Scan for the cell matching the given text and deliver its (x, y) coordinate at center. 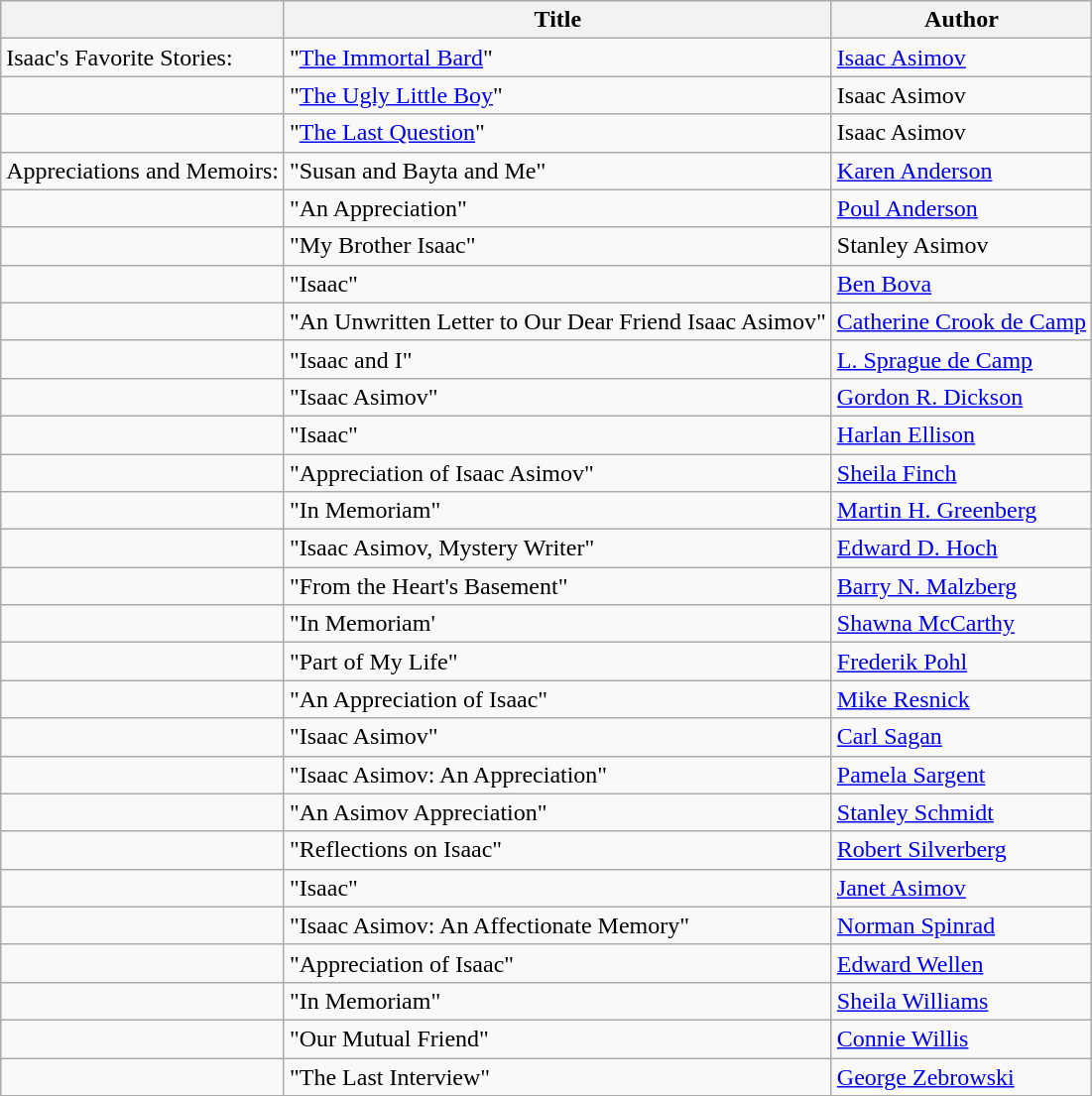
"The Ugly Little Boy" (557, 95)
"An Appreciation of Isaac" (557, 699)
Title (557, 20)
"An Unwritten Letter to Our Dear Friend Isaac Asimov" (557, 321)
Stanley Asimov (961, 246)
"Our Mutual Friend" (557, 1038)
Appreciations and Memoirs: (143, 171)
Sheila Williams (961, 1001)
"Isaac Asimov: An Affectionate Memory" (557, 925)
Karen Anderson (961, 171)
"Appreciation of Isaac Asimov" (557, 473)
Pamela Sargent (961, 775)
"An Asimov Appreciation" (557, 812)
Harlan Ellison (961, 434)
Catherine Crook de Camp (961, 321)
Carl Sagan (961, 737)
"Isaac Asimov: An Appreciation" (557, 775)
Frederik Pohl (961, 662)
Sheila Finch (961, 473)
Isaac's Favorite Stories: (143, 58)
Janet Asimov (961, 888)
Connie Willis (961, 1038)
Barry N. Malzberg (961, 586)
"Appreciation of Isaac" (557, 963)
"Reflections on Isaac" (557, 850)
Ben Bova (961, 284)
L. Sprague de Camp (961, 359)
Robert Silverberg (961, 850)
"An Appreciation" (557, 208)
"From the Heart's Basement" (557, 586)
Martin H. Greenberg (961, 511)
Gordon R. Dickson (961, 397)
Author (961, 20)
"My Brother Isaac" (557, 246)
Poul Anderson (961, 208)
Stanley Schmidt (961, 812)
Edward Wellen (961, 963)
George Zebrowski (961, 1076)
"Part of My Life" (557, 662)
Edward D. Hoch (961, 548)
"Isaac and I" (557, 359)
"The Immortal Bard" (557, 58)
"In Memoriam' (557, 624)
"The Last Interview" (557, 1076)
"The Last Question" (557, 133)
"Susan and Bayta and Me" (557, 171)
Mike Resnick (961, 699)
Norman Spinrad (961, 925)
"Isaac Asimov, Mystery Writer" (557, 548)
Shawna McCarthy (961, 624)
